Determine the [x, y] coordinate at the center of the cell enclosing the given text.  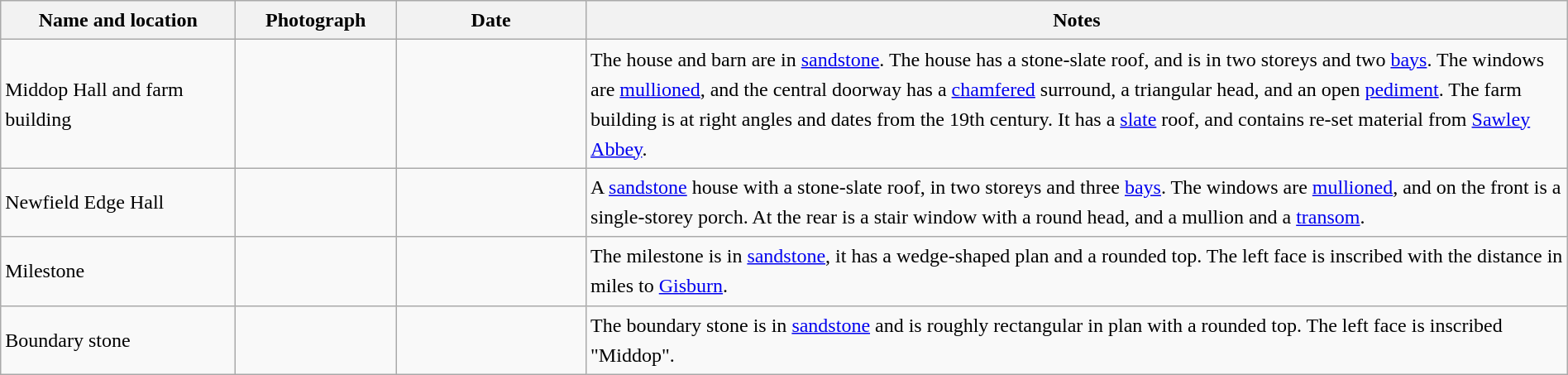
Name and location [118, 20]
Newfield Edge Hall [118, 202]
Middop Hall and farm building [118, 104]
The boundary stone is in sandstone and is roughly rectangular in plan with a rounded top. The left face is inscribed "Middop". [1077, 339]
Notes [1077, 20]
Milestone [118, 272]
Photograph [316, 20]
The milestone is in sandstone, it has a wedge-shaped plan and a rounded top. The left face is inscribed with the distance in miles to Gisburn. [1077, 272]
Boundary stone [118, 339]
Date [491, 20]
